Output the (X, Y) coordinate of the center of the cell containing the given text.  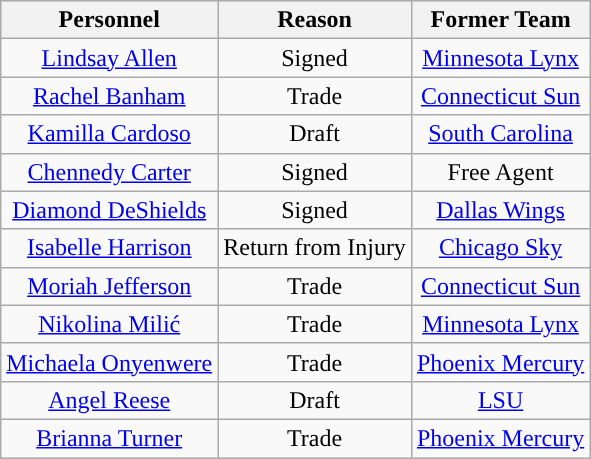
South Carolina (500, 134)
Former Team (500, 20)
Chennedy Carter (110, 172)
Return from Injury (315, 248)
Diamond DeShields (110, 210)
Personnel (110, 20)
Rachel Banham (110, 96)
Moriah Jefferson (110, 286)
Reason (315, 20)
LSU (500, 400)
Lindsay Allen (110, 58)
Dallas Wings (500, 210)
Chicago Sky (500, 248)
Nikolina Milić (110, 324)
Kamilla Cardoso (110, 134)
Free Agent (500, 172)
Brianna Turner (110, 438)
Michaela Onyenwere (110, 362)
Angel Reese (110, 400)
Isabelle Harrison (110, 248)
